Output the (X, Y) coordinate of the center of the cell containing the given text.  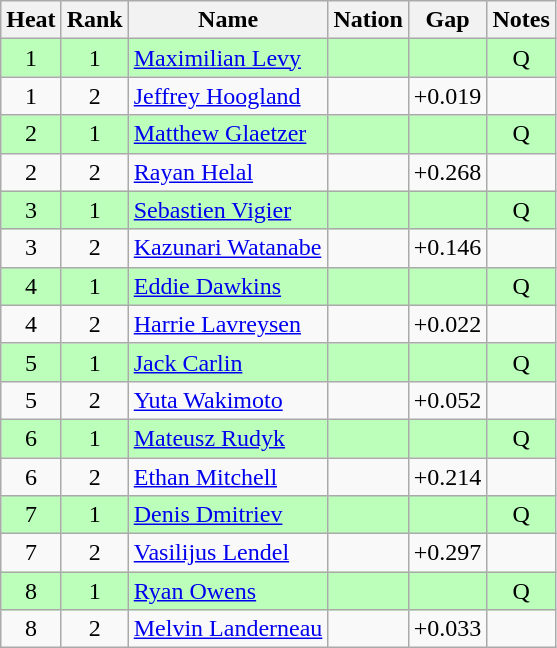
+0.297 (448, 553)
+0.052 (448, 400)
Vasilijus Lendel (228, 553)
Maximilian Levy (228, 58)
Name (228, 20)
+0.033 (448, 629)
Rayan Helal (228, 172)
+0.146 (448, 248)
Matthew Glaetzer (228, 134)
Jeffrey Hoogland (228, 96)
Mateusz Rudyk (228, 438)
+0.268 (448, 172)
Sebastien Vigier (228, 210)
Ethan Mitchell (228, 477)
Denis Dmitriev (228, 515)
Kazunari Watanabe (228, 248)
Melvin Landerneau (228, 629)
Yuta Wakimoto (228, 400)
Jack Carlin (228, 362)
Eddie Dawkins (228, 286)
Ryan Owens (228, 591)
Gap (448, 20)
+0.022 (448, 324)
Rank (94, 20)
Heat (31, 20)
Harrie Lavreysen (228, 324)
Nation (368, 20)
+0.214 (448, 477)
Notes (521, 20)
+0.019 (448, 96)
